Provide the [x, y] coordinate of the cell's center where the given text is located.  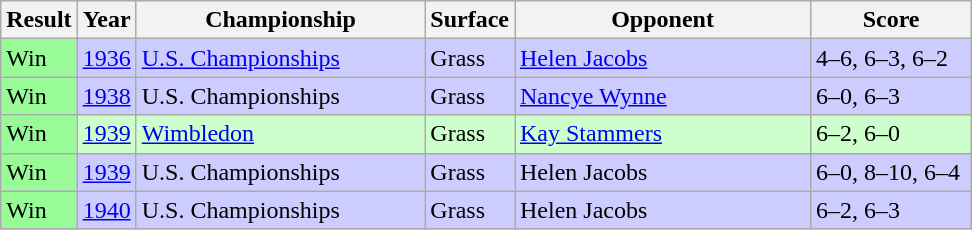
6–0, 8–10, 6–4 [892, 172]
Nancye Wynne [662, 96]
Score [892, 20]
1936 [106, 58]
Surface [470, 20]
6–2, 6–0 [892, 134]
Kay Stammers [662, 134]
6–2, 6–3 [892, 210]
4–6, 6–3, 6–2 [892, 58]
Opponent [662, 20]
6–0, 6–3 [892, 96]
Championship [280, 20]
Year [106, 20]
1940 [106, 210]
Wimbledon [280, 134]
Result [39, 20]
1938 [106, 96]
